Locate the cell with the specified text and output its [X, Y] center coordinate. 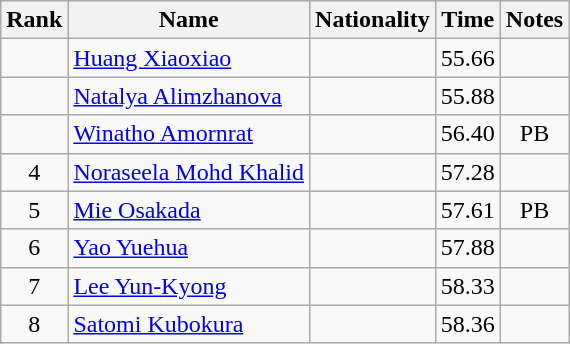
Natalya Alimzhanova [189, 96]
Notes [534, 20]
Mie Osakada [189, 210]
57.28 [468, 172]
Name [189, 20]
Yao Yuehua [189, 248]
57.88 [468, 248]
56.40 [468, 134]
6 [34, 248]
4 [34, 172]
Satomi Kubokura [189, 324]
Noraseela Mohd Khalid [189, 172]
57.61 [468, 210]
Winatho Amornrat [189, 134]
Rank [34, 20]
58.36 [468, 324]
Nationality [373, 20]
55.66 [468, 58]
8 [34, 324]
7 [34, 286]
55.88 [468, 96]
Lee Yun-Kyong [189, 286]
5 [34, 210]
Huang Xiaoxiao [189, 58]
58.33 [468, 286]
Time [468, 20]
